Return [x, y] of the center of cell containing provided text 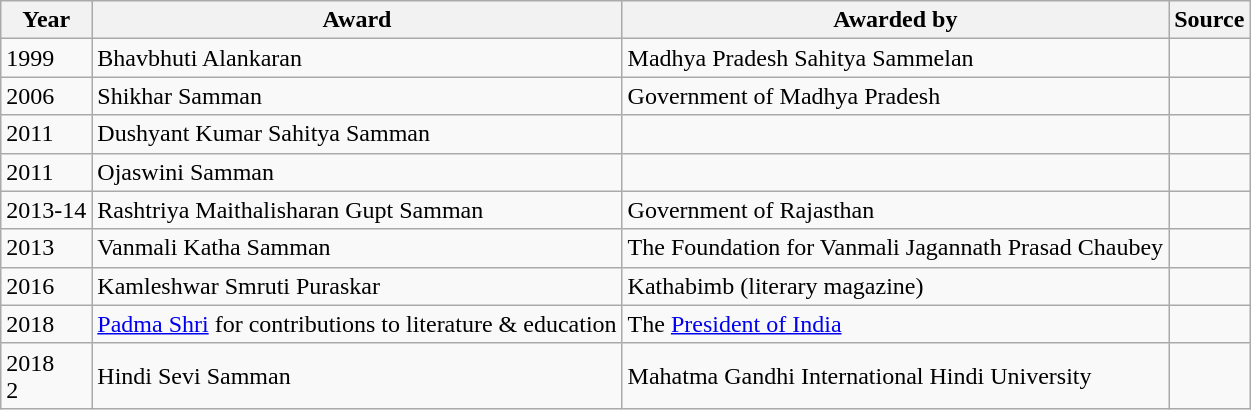
1999 [46, 58]
2013-14 [46, 210]
Kamleshwar Smruti Puraskar [357, 286]
Government of Madhya Pradesh [896, 96]
Shikhar Samman [357, 96]
Padma Shri for contributions to literature & education [357, 324]
Vanmali Katha Samman [357, 248]
Mahatma Gandhi International Hindi University [896, 376]
Bhavbhuti Alankaran [357, 58]
2006 [46, 96]
Award [357, 20]
2018 [46, 324]
Ojaswini Samman [357, 172]
The Foundation for Vanmali Jagannath Prasad Chaubey [896, 248]
Awarded by [896, 20]
Kathabimb (literary magazine) [896, 286]
Government of Rajasthan [896, 210]
Hindi Sevi Samman [357, 376]
2016 [46, 286]
20182 [46, 376]
Year [46, 20]
Dushyant Kumar Sahitya Samman [357, 134]
The President of India [896, 324]
2013 [46, 248]
Source [1210, 20]
Madhya Pradesh Sahitya Sammelan [896, 58]
Rashtriya Maithalisharan Gupt Samman [357, 210]
